For the text-containing cell, return its midpoint in (X, Y) coordinate format. 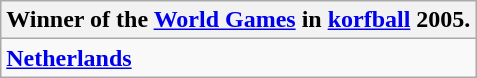
Winner of the World Games in korfball 2005. (238, 20)
Netherlands (238, 58)
